Scan for the cell matching the given text and deliver its (X, Y) coordinate at center. 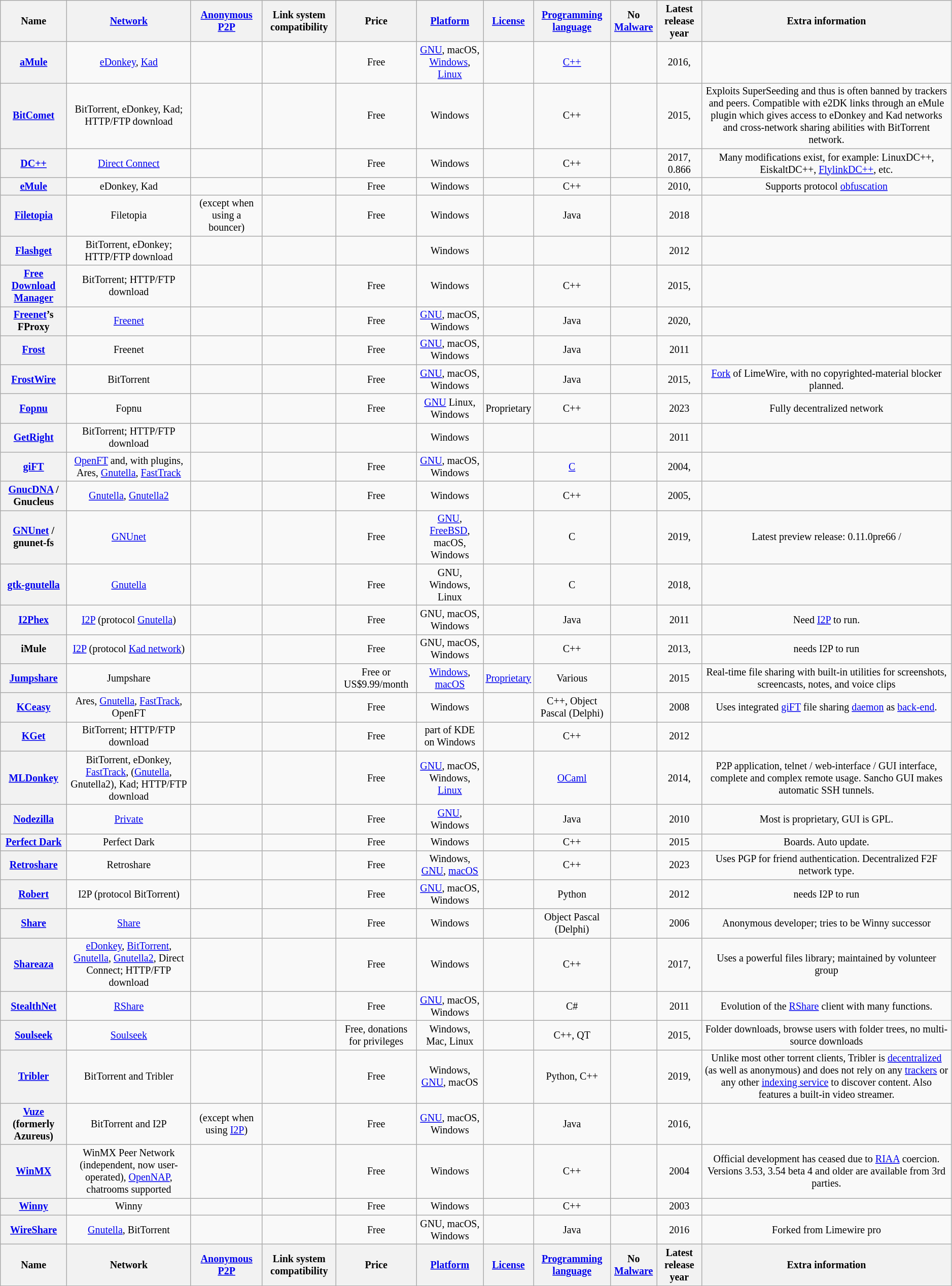
GNU Linux, Windows (450, 409)
GNU, Windows (450, 819)
FrostWire (33, 379)
Fork of LimeWire, with no copyrighted-material blocker planned. (827, 379)
BitTorrent (129, 379)
Boards. Auto update. (827, 842)
2003 (680, 1207)
2010, (680, 187)
Forked from Limewire pro (827, 1229)
C# (572, 1006)
Gnutella, BitTorrent (129, 1229)
BitTorrent, eDonkey; HTTP/FTP download (129, 251)
I2Phex (33, 620)
Windows, Mac, Linux (450, 1035)
Windows, macOS (450, 678)
RShare (129, 1006)
Supports protocol obfuscation (827, 187)
Shareaza (33, 964)
GNUnet / gnunet-fs (33, 538)
Free or US$9.99/month (376, 678)
C++, Object Pascal (Delphi) (572, 707)
WinMX (33, 1171)
OCaml (572, 778)
2014, (680, 778)
Direct Connect (129, 163)
Python (572, 895)
Anonymous developer; tries to be Winny successor (827, 924)
Vuze (formerly Azureus) (33, 1124)
Gnutella (129, 585)
part of KDE on Windows (450, 736)
aMule (33, 63)
BitComet (33, 116)
GNU, Windows, Linux (450, 585)
Free, donations for privileges (376, 1035)
2006 (680, 924)
Many modifications exist, for example: LinuxDC++, EiskaltDC++, FlylinkDC++, etc. (827, 163)
2018, (680, 585)
Frost (33, 350)
Gnutella, Gnutella2 (129, 496)
Flashget (33, 251)
2010 (680, 819)
2005, (680, 496)
BitTorrent and I2P (129, 1124)
2017, 0.866 (680, 163)
WinMX Peer Network (independent, now user-operated), OpenNAP, chatrooms supported (129, 1171)
GetRight (33, 438)
Private (129, 819)
2016 (680, 1229)
Need I2P to run. (827, 620)
BitTorrent, eDonkey, FastTrack, (Gnutella, Gnutella2), Kad; HTTP/FTP download (129, 778)
KGet (33, 736)
Various (572, 678)
BitTorrent, eDonkey, Kad; HTTP/FTP download (129, 116)
StealthNet (33, 1006)
Most is proprietary, GUI is GPL. (827, 819)
2020, (680, 321)
eDonkey, BitTorrent, Gnutella, Gnutella2, Direct Connect; HTTP/FTP download (129, 964)
BitTorrent and Tribler (129, 1077)
Freenet’s FProxy (33, 321)
WireShare (33, 1229)
2018 (680, 215)
(except when using I2P) (226, 1124)
Uses a powerful files library; maintained by volunteer group (827, 964)
Latest preview release: 0.11.0pre66 / (827, 538)
OpenFT and, with plugins, Ares, Gnutella, FastTrack (129, 467)
KCeasy (33, 707)
MLDonkey (33, 778)
Robert (33, 895)
GnucDNA / Gnucleus (33, 496)
(except when using a bouncer) (226, 215)
eMule (33, 187)
Object Pascal (Delphi) (572, 924)
2013, (680, 649)
gtk-gnutella (33, 585)
Evolution of the RShare client with many functions. (827, 1006)
GNUnet (129, 538)
Nodezilla (33, 819)
C++, QT (572, 1035)
Python, C++ (572, 1077)
DC++ (33, 163)
Uses PGP for friend authentication. Decentralized F2F network type. (827, 865)
iMule (33, 649)
2004, (680, 467)
2004 (680, 1171)
I2P (protocol Kad network) (129, 649)
P2P application, telnet / web-interface / GUI interface, complete and complex remote usage. Sancho GUI makes automatic SSH tunnels. (827, 778)
2017, (680, 964)
I2P (protocol BitTorrent) (129, 895)
I2P (protocol Gnutella) (129, 620)
Ares, Gnutella, FastTrack, OpenFT (129, 707)
2008 (680, 707)
giFT (33, 467)
Tribler (33, 1077)
Real-time file sharing with built-in utilities for screenshots, screencasts, notes, and voice clips (827, 678)
Official development has ceased due to RIAA coercion. Versions 3.53, 3.54 beta 4 and older are available from 3rd parties. (827, 1171)
Folder downloads, browse users with folder trees, no multi-source downloads (827, 1035)
GNU, FreeBSD, macOS, Windows (450, 538)
Fully decentralized network (827, 409)
Uses integrated giFT file sharing daemon as back-end. (827, 707)
Free Download Manager (33, 286)
